Return the (x, y) coordinate for the center point of the cell that contains the specified text.  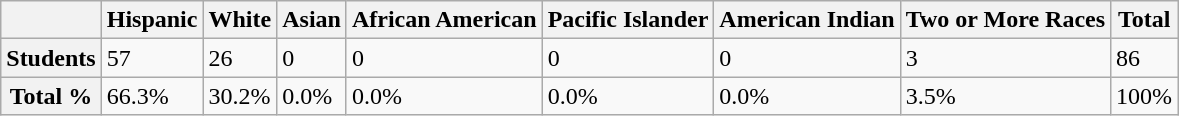
Total % (51, 96)
White (240, 20)
American Indian (807, 20)
3.5% (1005, 96)
100% (1144, 96)
Hispanic (152, 20)
Total (1144, 20)
Asian (312, 20)
3 (1005, 58)
26 (240, 58)
African American (444, 20)
Students (51, 58)
66.3% (152, 96)
57 (152, 58)
Two or More Races (1005, 20)
Pacific Islander (628, 20)
86 (1144, 58)
30.2% (240, 96)
